For the text-containing cell, return its midpoint in (x, y) coordinate format. 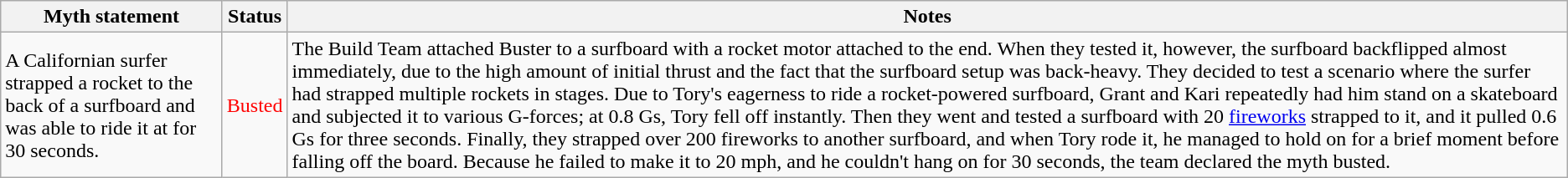
Notes (927, 17)
Busted (255, 105)
Myth statement (112, 17)
A Californian surfer strapped a rocket to the back of a surfboard and was able to ride it at for 30 seconds. (112, 105)
Status (255, 17)
